From the cell containing the given text, extract its center point as [X, Y] coordinate. 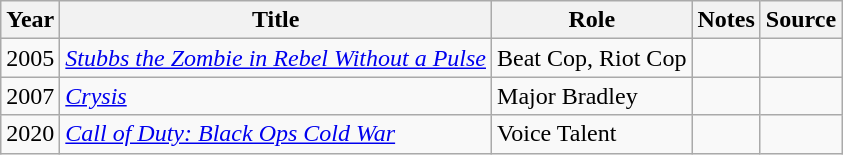
2020 [30, 134]
Stubbs the Zombie in Rebel Without a Pulse [276, 58]
Title [276, 20]
Beat Cop, Riot Cop [592, 58]
Major Bradley [592, 96]
2007 [30, 96]
2005 [30, 58]
Role [592, 20]
Crysis [276, 96]
Voice Talent [592, 134]
Notes [726, 20]
Year [30, 20]
Call of Duty: Black Ops Cold War [276, 134]
Source [800, 20]
